Find where the given text appears and provide that cell's center as (X, Y) coordinate. 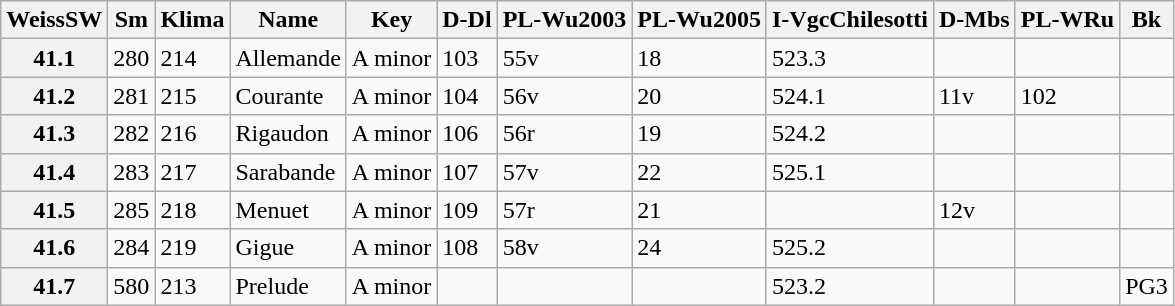
PL-Wu2005 (700, 20)
Rigaudon (288, 134)
284 (132, 248)
56v (564, 96)
107 (467, 172)
18 (700, 58)
523.3 (850, 58)
Menuet (288, 210)
102 (1067, 96)
Sm (132, 20)
Prelude (288, 286)
524.1 (850, 96)
Bk (1147, 20)
56r (564, 134)
109 (467, 210)
214 (192, 58)
103 (467, 58)
218 (192, 210)
55v (564, 58)
11v (974, 96)
PL-WRu (1067, 20)
WeissSW (54, 20)
D-Mbs (974, 20)
Klima (192, 20)
219 (192, 248)
525.2 (850, 248)
D-Dl (467, 20)
PL-Wu2003 (564, 20)
21 (700, 210)
580 (132, 286)
41.6 (54, 248)
524.2 (850, 134)
57r (564, 210)
283 (132, 172)
Allemande (288, 58)
22 (700, 172)
PG3 (1147, 286)
12v (974, 210)
104 (467, 96)
41.1 (54, 58)
19 (700, 134)
Sarabande (288, 172)
523.2 (850, 286)
280 (132, 58)
41.3 (54, 134)
Name (288, 20)
Key (391, 20)
281 (132, 96)
106 (467, 134)
41.2 (54, 96)
215 (192, 96)
525.1 (850, 172)
24 (700, 248)
Gigue (288, 248)
20 (700, 96)
282 (132, 134)
I-VgcChilesotti (850, 20)
213 (192, 286)
216 (192, 134)
41.5 (54, 210)
Courante (288, 96)
217 (192, 172)
41.7 (54, 286)
108 (467, 248)
57v (564, 172)
58v (564, 248)
285 (132, 210)
41.4 (54, 172)
